Return [X, Y] of the center of cell containing provided text 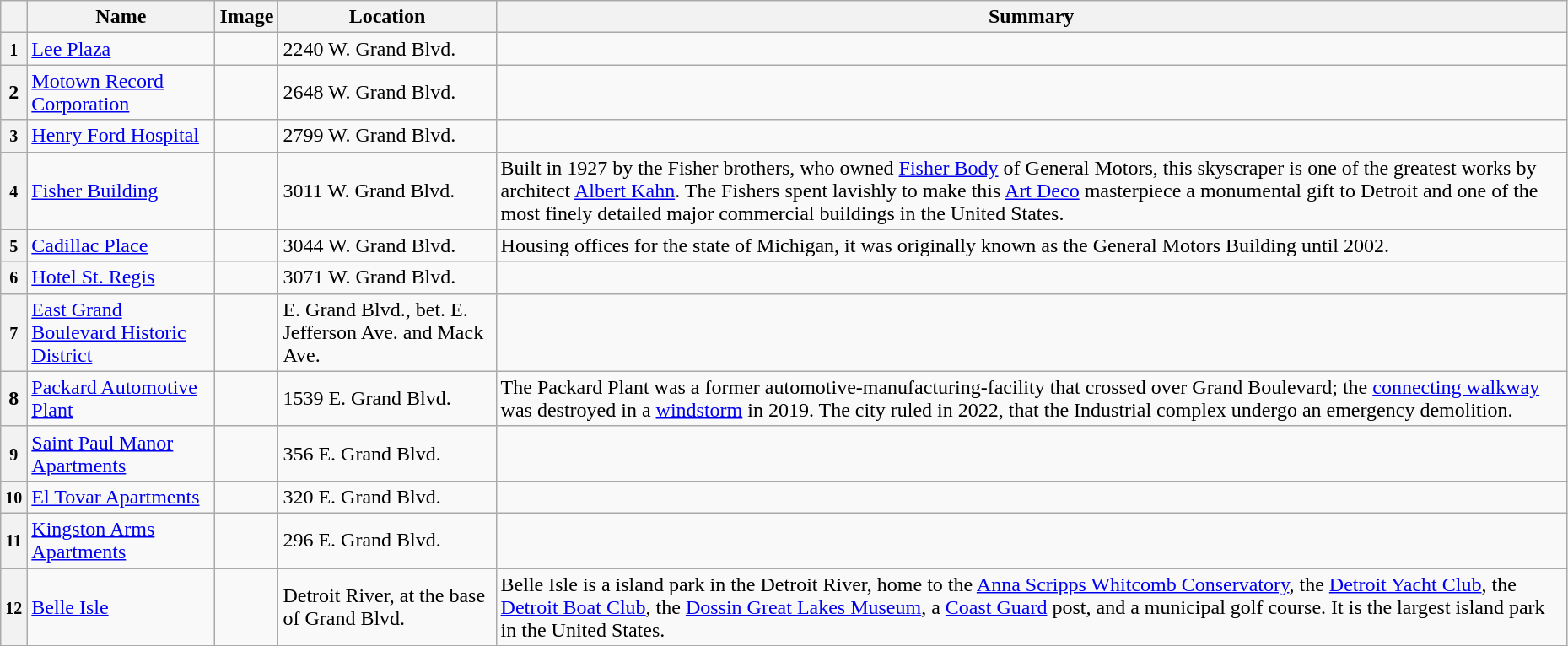
12 [13, 607]
Henry Ford Hospital [121, 136]
Saint Paul Manor Apartments [121, 454]
Packard Automotive Plant [121, 398]
320 E. Grand Blvd. [387, 497]
El Tovar Apartments [121, 497]
2799 W. Grand Blvd. [387, 136]
6 [13, 277]
3011 W. Grand Blvd. [387, 191]
8 [13, 398]
5 [13, 245]
7 [13, 332]
Summary [1031, 17]
Name [121, 17]
Lee Plaza [121, 49]
10 [13, 497]
2 [13, 93]
356 E. Grand Blvd. [387, 454]
Motown Record Corporation [121, 93]
3071 W. Grand Blvd. [387, 277]
Detroit River, at the base of Grand Blvd. [387, 607]
11 [13, 540]
East Grand Boulevard Historic District [121, 332]
1 [13, 49]
Belle Isle [121, 607]
Image [246, 17]
Cadillac Place [121, 245]
9 [13, 454]
Housing offices for the state of Michigan, it was originally known as the General Motors Building until 2002. [1031, 245]
Hotel St. Regis [121, 277]
296 E. Grand Blvd. [387, 540]
1539 E. Grand Blvd. [387, 398]
2648 W. Grand Blvd. [387, 93]
2240 W. Grand Blvd. [387, 49]
Fisher Building [121, 191]
4 [13, 191]
E. Grand Blvd., bet. E. Jefferson Ave. and Mack Ave. [387, 332]
Kingston Arms Apartments [121, 540]
3044 W. Grand Blvd. [387, 245]
Location [387, 17]
3 [13, 136]
